Search for the cell housing the specified text and yield its [x, y] center coordinate. 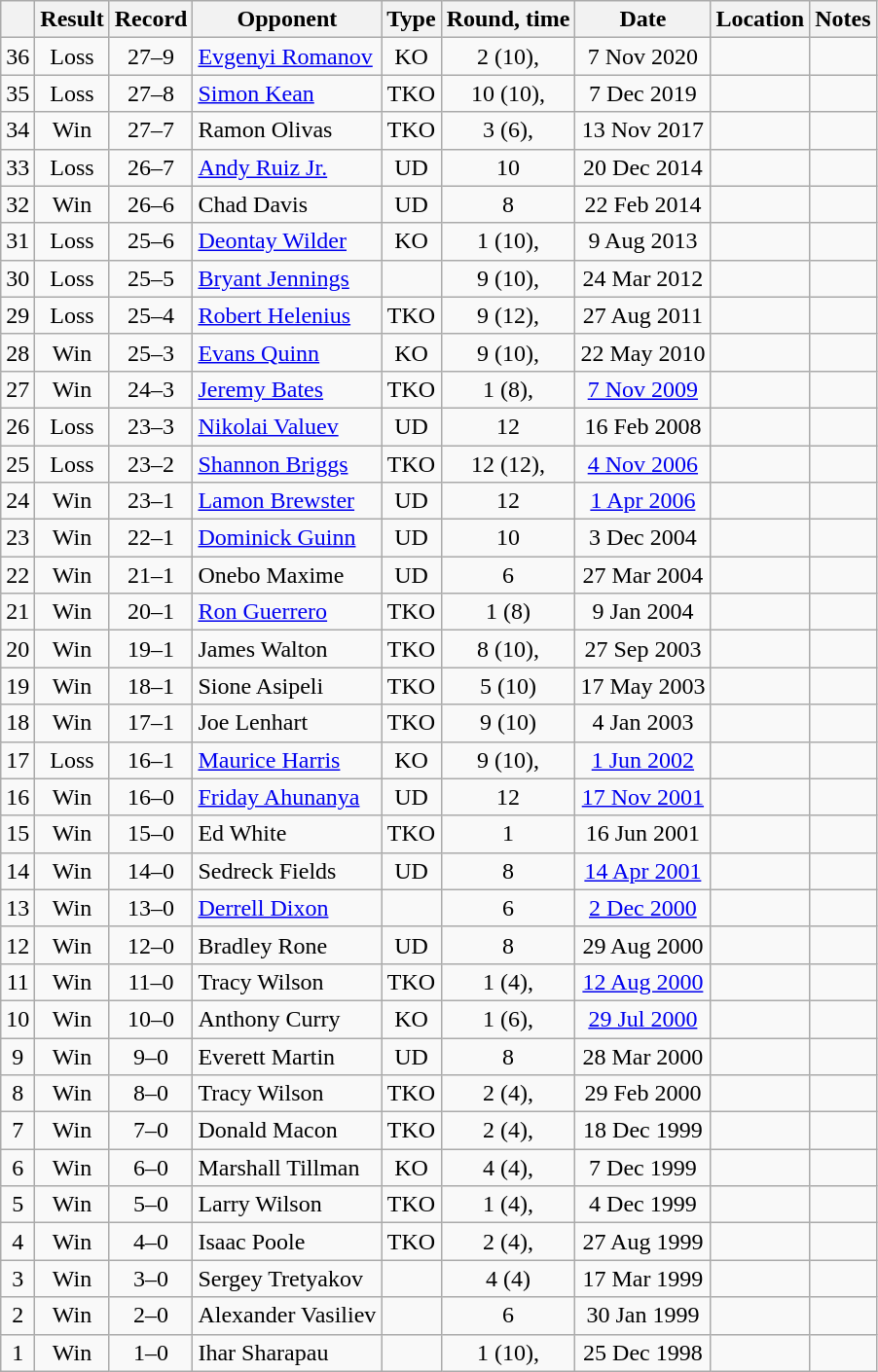
20 [18, 649]
Bradley Rone [287, 945]
5–0 [151, 1205]
Marshall Tillman [287, 1168]
17 May 2003 [642, 686]
Result [72, 19]
18–1 [151, 686]
12 Aug 2000 [642, 982]
Evans Quinn [287, 352]
4 Dec 1999 [642, 1205]
Chad Davis [287, 204]
Location [760, 19]
24 [18, 501]
27 [18, 389]
Nikolai Valuev [287, 426]
36 [18, 56]
30 [18, 278]
Date [642, 19]
32 [18, 204]
18 Dec 1999 [642, 1131]
28 Mar 2000 [642, 1056]
Simon Kean [287, 93]
23 [18, 538]
3 [18, 1279]
2 [18, 1316]
26–6 [151, 204]
18 [18, 723]
Notes [843, 19]
7 Dec 1999 [642, 1168]
9 (12), [508, 315]
24–3 [151, 389]
4 (4), [508, 1168]
15 [18, 834]
28 [18, 352]
20 Dec 2014 [642, 167]
Ron Guerrero [287, 612]
33 [18, 167]
Lamon Brewster [287, 501]
22 [18, 575]
12 (12), [508, 464]
19–1 [151, 649]
25–6 [151, 241]
14 Apr 2001 [642, 871]
3–0 [151, 1279]
17–1 [151, 723]
1 (8), [508, 389]
29 [18, 315]
3 (6), [508, 130]
25–4 [151, 315]
Ihar Sharapau [287, 1353]
Sione Asipeli [287, 686]
21–1 [151, 575]
16–0 [151, 797]
4 (4) [508, 1279]
2–0 [151, 1316]
12–0 [151, 945]
Round, time [508, 19]
29 Feb 2000 [642, 1094]
13 Nov 2017 [642, 130]
3 Dec 2004 [642, 538]
2 (10), [508, 56]
22–1 [151, 538]
14–0 [151, 871]
Evgenyi Romanov [287, 56]
5 [18, 1205]
4–0 [151, 1242]
Anthony Curry [287, 1019]
Ed White [287, 834]
7 Dec 2019 [642, 93]
20–1 [151, 612]
23–2 [151, 464]
11 [18, 982]
26 [18, 426]
Isaac Poole [287, 1242]
27–7 [151, 130]
1 (6), [508, 1019]
29 Jul 2000 [642, 1019]
23–1 [151, 501]
24 Mar 2012 [642, 278]
29 Aug 2000 [642, 945]
17 [18, 760]
1 Jun 2002 [642, 760]
Ramon Olivas [287, 130]
9 Aug 2013 [642, 241]
27–8 [151, 93]
Bryant Jennings [287, 278]
4 Jan 2003 [642, 723]
Record [151, 19]
Andy Ruiz Jr. [287, 167]
9 [18, 1056]
Dominick Guinn [287, 538]
23–3 [151, 426]
31 [18, 241]
25–3 [151, 352]
7 Nov 2009 [642, 389]
21 [18, 612]
15–0 [151, 834]
Opponent [287, 19]
Everett Martin [287, 1056]
13 [18, 908]
35 [18, 93]
1–0 [151, 1353]
16 [18, 797]
Sergey Tretyakov [287, 1279]
8 (10), [508, 649]
Shannon Briggs [287, 464]
9 (10) [508, 723]
27 Aug 1999 [642, 1242]
Derrell Dixon [287, 908]
9 Jan 2004 [642, 612]
1 (8) [508, 612]
Jeremy Bates [287, 389]
25–5 [151, 278]
9–0 [151, 1056]
16 Jun 2001 [642, 834]
4 [18, 1242]
Donald Macon [287, 1131]
7–0 [151, 1131]
25 Dec 1998 [642, 1353]
13–0 [151, 908]
Joe Lenhart [287, 723]
7 [18, 1131]
27 Mar 2004 [642, 575]
27 Sep 2003 [642, 649]
Onebo Maxime [287, 575]
Deontay Wilder [287, 241]
14 [18, 871]
Friday Ahunanya [287, 797]
19 [18, 686]
Robert Helenius [287, 315]
8–0 [151, 1094]
Maurice Harris [287, 760]
26–7 [151, 167]
30 Jan 1999 [642, 1316]
10 (10), [508, 93]
4 Nov 2006 [642, 464]
16–1 [151, 760]
Sedreck Fields [287, 871]
James Walton [287, 649]
2 Dec 2000 [642, 908]
17 Mar 1999 [642, 1279]
34 [18, 130]
27–9 [151, 56]
25 [18, 464]
Larry Wilson [287, 1205]
11–0 [151, 982]
6–0 [151, 1168]
16 Feb 2008 [642, 426]
Alexander Vasiliev [287, 1316]
1 Apr 2006 [642, 501]
5 (10) [508, 686]
22 Feb 2014 [642, 204]
27 Aug 2011 [642, 315]
17 Nov 2001 [642, 797]
Type [411, 19]
10–0 [151, 1019]
22 May 2010 [642, 352]
7 Nov 2020 [642, 56]
